For the text-containing cell, return its midpoint in (x, y) coordinate format. 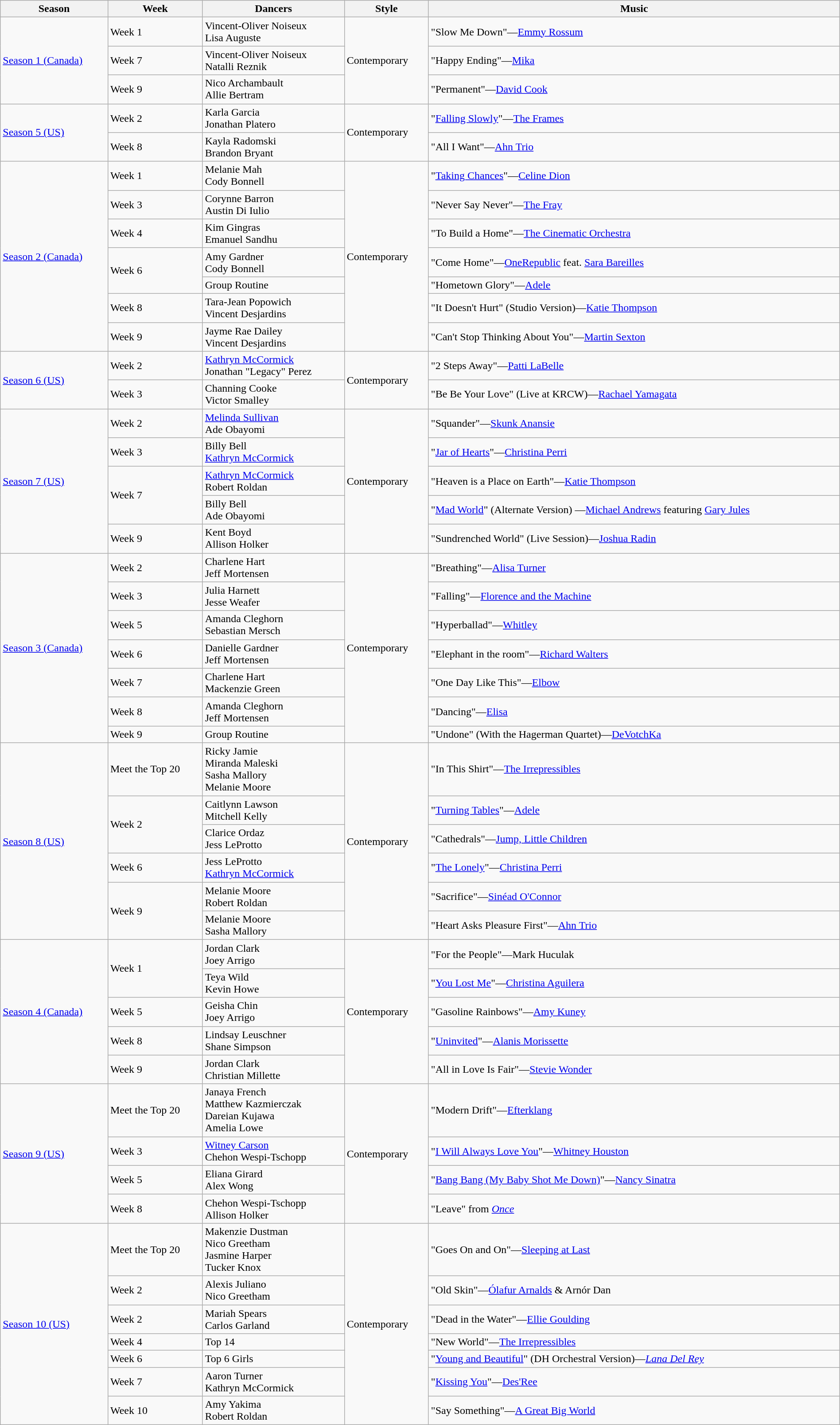
"Dead in the Water"—Ellie Goulding (634, 1319)
Chehon Wespi-TschoppAllison Holker (273, 1209)
Music (634, 9)
Kayla RadomskiBrandon Bryant (273, 147)
"The Lonely"—Christina Perri (634, 868)
"Say Something"—A Great Big World (634, 1411)
Season 10 (US) (54, 1324)
Charlene HartMackenzie Green (273, 682)
"Elephant in the room"—Richard Walters (634, 654)
"Dancing"—Elisa (634, 712)
Dancers (273, 9)
"Falling"—Florence and the Machine (634, 596)
Kim GingrasEmanuel Sandhu (273, 233)
Season (54, 9)
Channing CookeVictor Smalley (273, 394)
Vincent-Oliver NoiseuxLisa Auguste (273, 32)
Jordan ClarkJoey Arrigo (273, 954)
Season 6 (US) (54, 380)
Kathryn McCormickRobert Roldan (273, 481)
Season 7 (US) (54, 481)
"Goes On and On"—Sleeping at Last (634, 1250)
Karla GarciaJonathan Platero (273, 118)
"Cathedrals"—Jump, Little Children (634, 839)
Amanda CleghornJeff Mortensen (273, 712)
Caitlynn LawsonMitchell Kelly (273, 810)
Season 4 (Canada) (54, 1012)
"Gasoline Rainbows"—Amy Kuney (634, 1012)
Season 1 (Canada) (54, 60)
Jess LeProttoKathryn McCormick (273, 868)
Top 6 Girls (273, 1359)
Season 2 (Canada) (54, 256)
"Breathing"—Alisa Turner (634, 567)
Geisha ChinJoey Arrigo (273, 1012)
"Come Home"—OneRepublic feat. Sara Bareilles (634, 262)
"Jar of Hearts"—Christina Perri (634, 452)
"Taking Chances"—Celine Dion (634, 175)
"Hyperballad"—Whitley (634, 625)
"Heart Asks Pleasure First"—Ahn Trio (634, 925)
"Undone" (With the Hagerman Quartet)—DeVotchKa (634, 734)
"Never Say Never"—The Fray (634, 205)
Lindsay LeuschnerShane Simpson (273, 1040)
Corynne BarronAustin Di Iulio (273, 205)
"All I Want"—Ahn Trio (634, 147)
Charlene HartJeff Mortensen (273, 567)
"Modern Drift"—Efterklang (634, 1110)
"Permanent"—David Cook (634, 90)
"Squander"—Skunk Anansie (634, 424)
"Uninvited"—Alanis Morissette (634, 1040)
Jordan ClarkChristian Millette (273, 1070)
Melanie MooreRobert Roldan (273, 897)
"One Day Like This"—Elbow (634, 682)
"Turning Tables"—Adele (634, 810)
"Heaven is a Place on Earth"—Katie Thompson (634, 481)
"Happy Ending"—Mika (634, 60)
"Be Be Your Love" (Live at KRCW)—Rachael Yamagata (634, 394)
"New World"—The Irrepressibles (634, 1342)
Nico ArchambaultAllie Bertram (273, 90)
Clarice OrdazJess LeProtto (273, 839)
Season 3 (Canada) (54, 648)
"Hometown Glory"—Adele (634, 285)
"Slow Me Down"—Emmy Rossum (634, 32)
Makenzie DustmanNico GreethamJasmine HarperTucker Knox (273, 1250)
"2 Steps Away"—Patti LaBelle (634, 366)
"Bang Bang (My Baby Shot Me Down)"—Nancy Sinatra (634, 1180)
Alexis JulianoNico Greetham (273, 1290)
Witney CarsonChehon Wespi-Tschopp (273, 1151)
Julia HarnettJesse Weafer (273, 596)
Amy GardnerCody Bonnell (273, 262)
"Kissing You"—Des'Ree (634, 1382)
"All in Love Is Fair"—Stevie Wonder (634, 1070)
Tara-Jean PopowichVincent Desjardins (273, 308)
Melanie MahCody Bonnell (273, 175)
Vincent-Oliver NoiseuxNatalli Reznik (273, 60)
"For the People"—Mark Huculak (634, 954)
Melanie MooreSasha Mallory (273, 925)
"To Build a Home"—The Cinematic Orchestra (634, 233)
Jayme Rae DaileyVincent Desjardins (273, 337)
"Mad World" (Alternate Version) —Michael Andrews featuring Gary Jules (634, 510)
"In This Shirt"—The Irrepressibles (634, 769)
"You Lost Me"—Christina Aguilera (634, 983)
"Young and Beautiful" (DH Orchestral Version)—Lana Del Rey (634, 1359)
Janaya FrenchMatthew KazmierczakDareian KujawaAmelia Lowe (273, 1110)
"I Will Always Love You"—Whitney Houston (634, 1151)
Season 9 (US) (54, 1153)
"Leave" from Once (634, 1209)
Billy BellAde Obayomi (273, 510)
Top 14 (273, 1342)
"Sundrenched World" (Live Session)—Joshua Radin (634, 539)
"Can't Stop Thinking About You"—Martin Sexton (634, 337)
Aaron TurnerKathryn McCormick (273, 1382)
Melinda SullivanAde Obayomi (273, 424)
"Old Skin"—Ólafur Arnalds & Arnór Dan (634, 1290)
Eliana GirardAlex Wong (273, 1180)
Danielle GardnerJeff Mortensen (273, 654)
"Sacrifice"—Sinéad O'Connor (634, 897)
Season 8 (US) (54, 841)
"It Doesn't Hurt" (Studio Version)—Katie Thompson (634, 308)
"Falling Slowly"—The Frames (634, 118)
Teya WildKevin Howe (273, 983)
Week 10 (155, 1411)
Kathryn McCormickJonathan "Legacy" Perez (273, 366)
Billy BellKathryn McCormick (273, 452)
Season 5 (US) (54, 132)
Week (155, 9)
Amanda CleghornSebastian Mersch (273, 625)
Style (386, 9)
Amy YakimaRobert Roldan (273, 1411)
Kent BoydAllison Holker (273, 539)
Ricky JamieMiranda MaleskiSasha MalloryMelanie Moore (273, 769)
Mariah SpearsCarlos Garland (273, 1319)
